Search for the cell housing the specified text and yield its [X, Y] center coordinate. 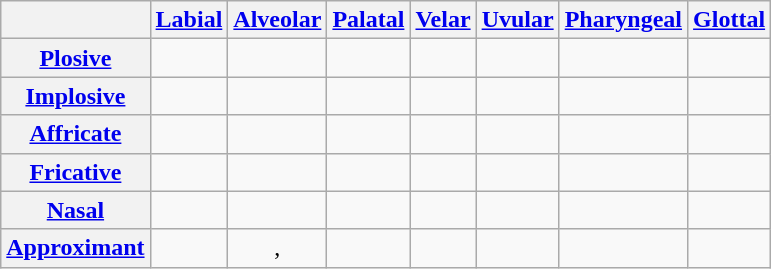
Pharyngeal [623, 20]
Labial [189, 20]
Alveolar [278, 20]
, [278, 248]
Implosive [76, 96]
Velar [443, 20]
Uvular [518, 20]
Fricative [76, 172]
Nasal [76, 210]
Palatal [368, 20]
Approximant [76, 248]
Affricate [76, 134]
Plosive [76, 58]
Glottal [730, 20]
